Return the [x, y] coordinate for the center point of the cell that contains the specified text.  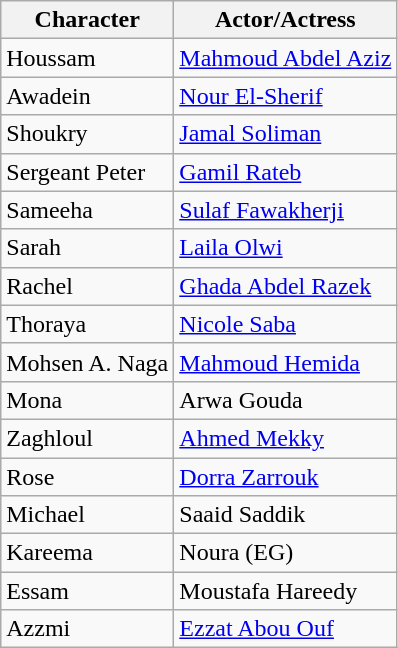
Ghada Abdel Razek [286, 286]
Kareema [88, 553]
Mona [88, 400]
Character [88, 20]
Houssam [88, 58]
Thoraya [88, 324]
Arwa Gouda [286, 400]
Michael [88, 515]
Azzmi [88, 629]
Noura (EG) [286, 553]
Moustafa Hareedy [286, 591]
Mohsen A. Naga [88, 362]
Saaid Saddik [286, 515]
Ahmed Mekky [286, 438]
Jamal Soliman [286, 134]
Actor/Actress [286, 20]
Mahmoud Hemida [286, 362]
Essam [88, 591]
Dorra Zarrouk [286, 477]
Sarah [88, 248]
Gamil Rateb [286, 172]
Nour El-Sherif [286, 96]
Zaghloul [88, 438]
Ezzat Abou Ouf [286, 629]
Rose [88, 477]
Sameeha [88, 210]
Nicole Saba [286, 324]
Laila Olwi [286, 248]
Mahmoud Abdel Aziz [286, 58]
Rachel [88, 286]
Awadein [88, 96]
Shoukry [88, 134]
Sergeant Peter [88, 172]
Sulaf Fawakherji [286, 210]
